Locate the cell with the specified text and output its [X, Y] center coordinate. 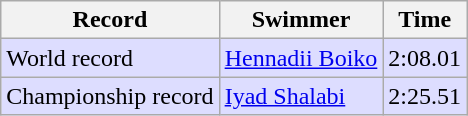
Iyad Shalabi [301, 96]
2:25.51 [425, 96]
Swimmer [301, 20]
Hennadii Boiko [301, 58]
Championship record [110, 96]
Record [110, 20]
2:08.01 [425, 58]
World record [110, 58]
Time [425, 20]
